Capture the cell that displays the provided text and extract its (x, y) central coordinate. 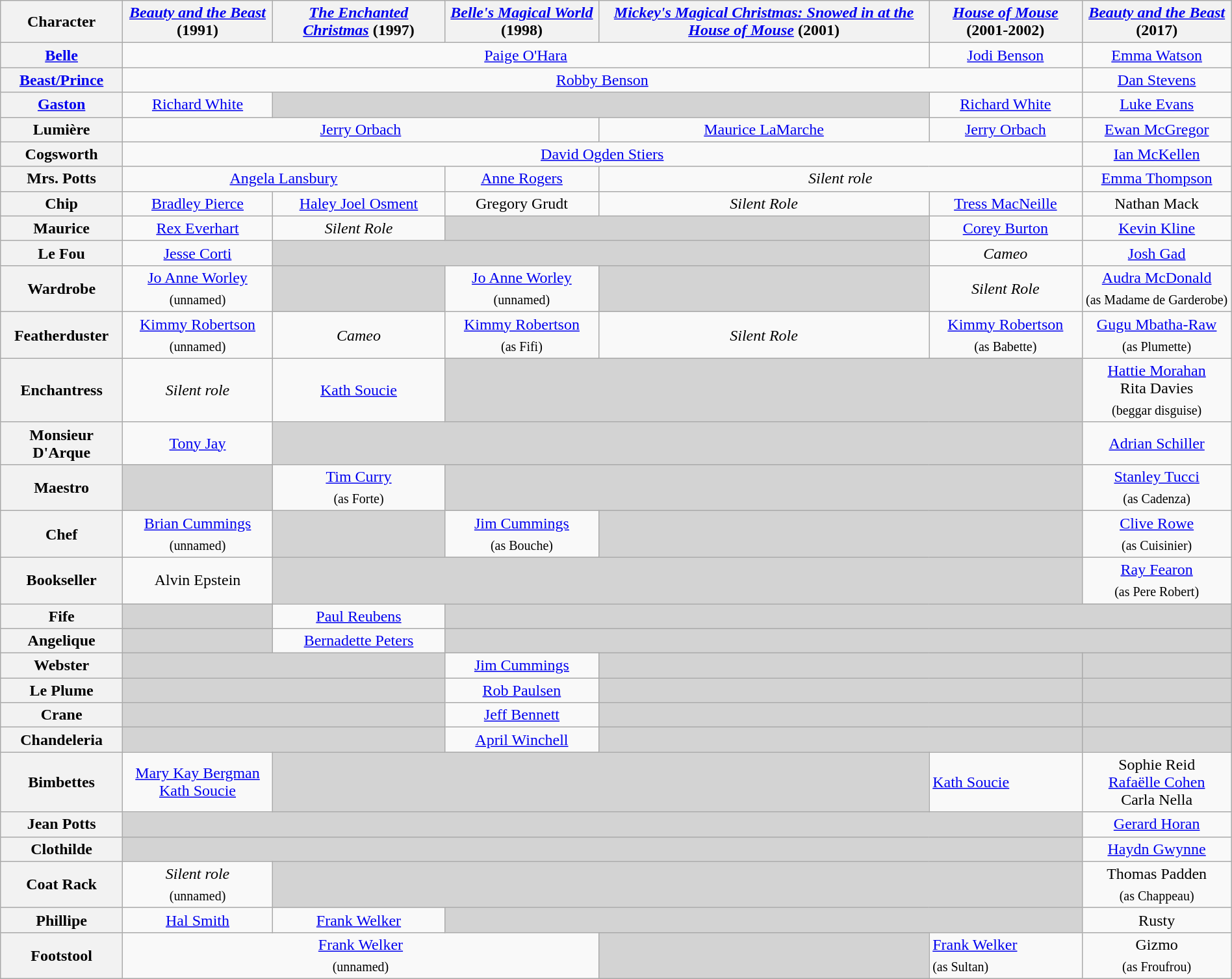
Maestro (62, 488)
Lumière (62, 129)
Ray Fearon(as Pere Robert) (1157, 580)
Angelique (62, 641)
Haydn Gwynne (1157, 849)
Hattie MorahanRita Davies(beggar disguise) (1157, 390)
Corey Burton (1006, 228)
Angela Lansbury (283, 179)
Le Fou (62, 253)
Bernadette Peters (359, 641)
Clive Rowe(as Cuisinier) (1157, 534)
Monsieur D'Arque (62, 443)
Gugu Mbatha-Raw(as Plumette) (1157, 335)
Tim Curry(as Forte) (359, 488)
Alvin Epstein (198, 580)
Luke Evans (1157, 105)
Mickey's Magical Christmas: Snowed in at the House of Mouse (2001) (764, 22)
Nathan Mack (1157, 203)
Belle's Magical World (1998) (521, 22)
Mrs. Potts (62, 179)
Kimmy Robertson(unnamed) (198, 335)
Featherduster (62, 335)
Phillipe (62, 920)
Coat Rack (62, 884)
Jim Cummings (521, 666)
Chip (62, 203)
Webster (62, 666)
Fife (62, 616)
Kevin Kline (1157, 228)
Bradley Pierce (198, 203)
Frank Welker (359, 920)
Wardrobe (62, 289)
Maurice (62, 228)
Tress MacNeille (1006, 203)
Frank Welker(unnamed) (360, 956)
Beauty and the Beast (1991) (198, 22)
Hal Smith (198, 920)
April Winchell (521, 740)
Frank Welker(as Sultan) (1006, 956)
Maurice LaMarche (764, 129)
House of Mouse (2001-2002) (1006, 22)
Haley Joel Osment (359, 203)
Paige O'Hara (525, 55)
Gerard Horan (1157, 824)
Dan Stevens (1157, 80)
Jeff Bennett (521, 715)
Ewan McGregor (1157, 129)
Thomas Padden(as Chappeau) (1157, 884)
Paul Reubens (359, 616)
Audra McDonald(as Madame de Garderobe) (1157, 289)
Crane (62, 715)
Character (62, 22)
Enchantress (62, 390)
Gregory Grudt (521, 203)
Ian McKellen (1157, 154)
Belle (62, 55)
Tony Jay (198, 443)
Kimmy Robertson(as Fifi) (521, 335)
David Ogden Stiers (602, 154)
Jim Cummings(as Bouche) (521, 534)
Anne Rogers (521, 179)
Le Plume (62, 690)
Footstool (62, 956)
Robby Benson (602, 80)
Beauty and the Beast (2017) (1157, 22)
Josh Gad (1157, 253)
Jean Potts (62, 824)
Emma Watson (1157, 55)
The Enchanted Christmas (1997) (359, 22)
Silent role(unnamed) (198, 884)
Chef (62, 534)
Rob Paulsen (521, 690)
Kimmy Robertson(as Babette) (1006, 335)
Gizmo(as Froufrou) (1157, 956)
Beast/Prince (62, 80)
Mary Kay BergmanKath Soucie (198, 782)
Jodi Benson (1006, 55)
Brian Cummings(unnamed) (198, 534)
Cogsworth (62, 154)
Bookseller (62, 580)
Stanley Tucci(as Cadenza) (1157, 488)
Chandeleria (62, 740)
Jesse Corti (198, 253)
Sophie ReidRafaëlle CohenCarla Nella (1157, 782)
Bimbettes (62, 782)
Clothilde (62, 849)
Adrian Schiller (1157, 443)
Rex Everhart (198, 228)
Rusty (1157, 920)
Gaston (62, 105)
Emma Thompson (1157, 179)
